Find where the given text appears and provide that cell's center as [x, y] coordinate. 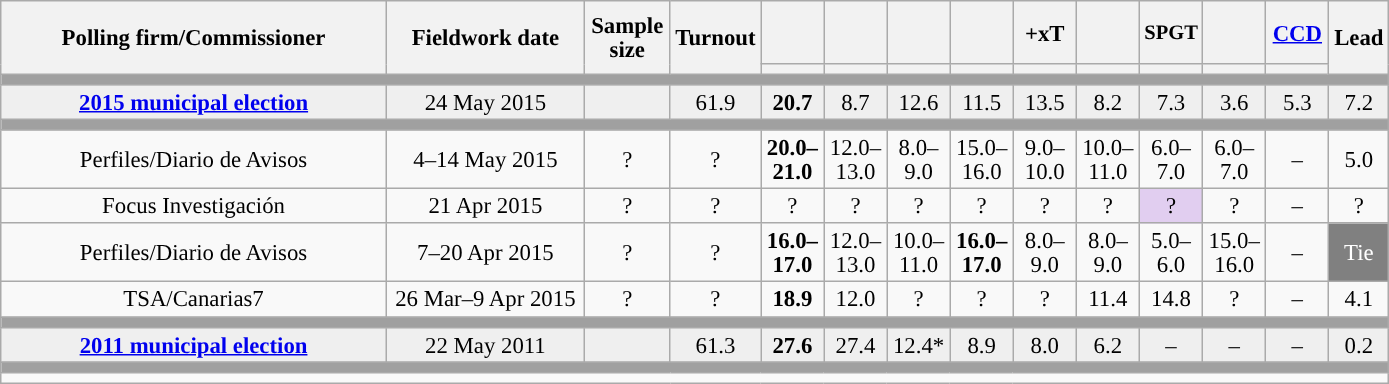
6.2 [1108, 344]
+xT [1044, 32]
27.6 [792, 344]
2011 municipal election [194, 344]
8.0 [1044, 344]
Lead [1359, 38]
11.4 [1108, 300]
5.0 [1359, 160]
Sample size [627, 38]
4–14 May 2015 [485, 160]
13.5 [1044, 102]
20.7 [792, 102]
61.9 [716, 102]
61.3 [716, 344]
Polling firm/Commissioner [194, 38]
26 Mar–9 Apr 2015 [485, 300]
5.3 [1298, 102]
8.7 [856, 102]
Turnout [716, 38]
27.4 [856, 344]
14.8 [1170, 300]
2015 municipal election [194, 102]
Fieldwork date [485, 38]
3.6 [1234, 102]
7–20 Apr 2015 [485, 254]
18.9 [792, 300]
12.6 [918, 102]
12.0 [856, 300]
7.2 [1359, 102]
8.2 [1108, 102]
21 Apr 2015 [485, 206]
TSA/Canarias7 [194, 300]
Focus Investigación [194, 206]
0.2 [1359, 344]
12.4* [918, 344]
11.5 [982, 102]
20.0–21.0 [792, 160]
CCD [1298, 32]
Tie [1359, 254]
9.0–10.0 [1044, 160]
SPGT [1170, 32]
24 May 2015 [485, 102]
8.9 [982, 344]
5.0–6.0 [1170, 254]
4.1 [1359, 300]
22 May 2011 [485, 344]
7.3 [1170, 102]
